Scan for the cell matching the given text and deliver its (X, Y) coordinate at center. 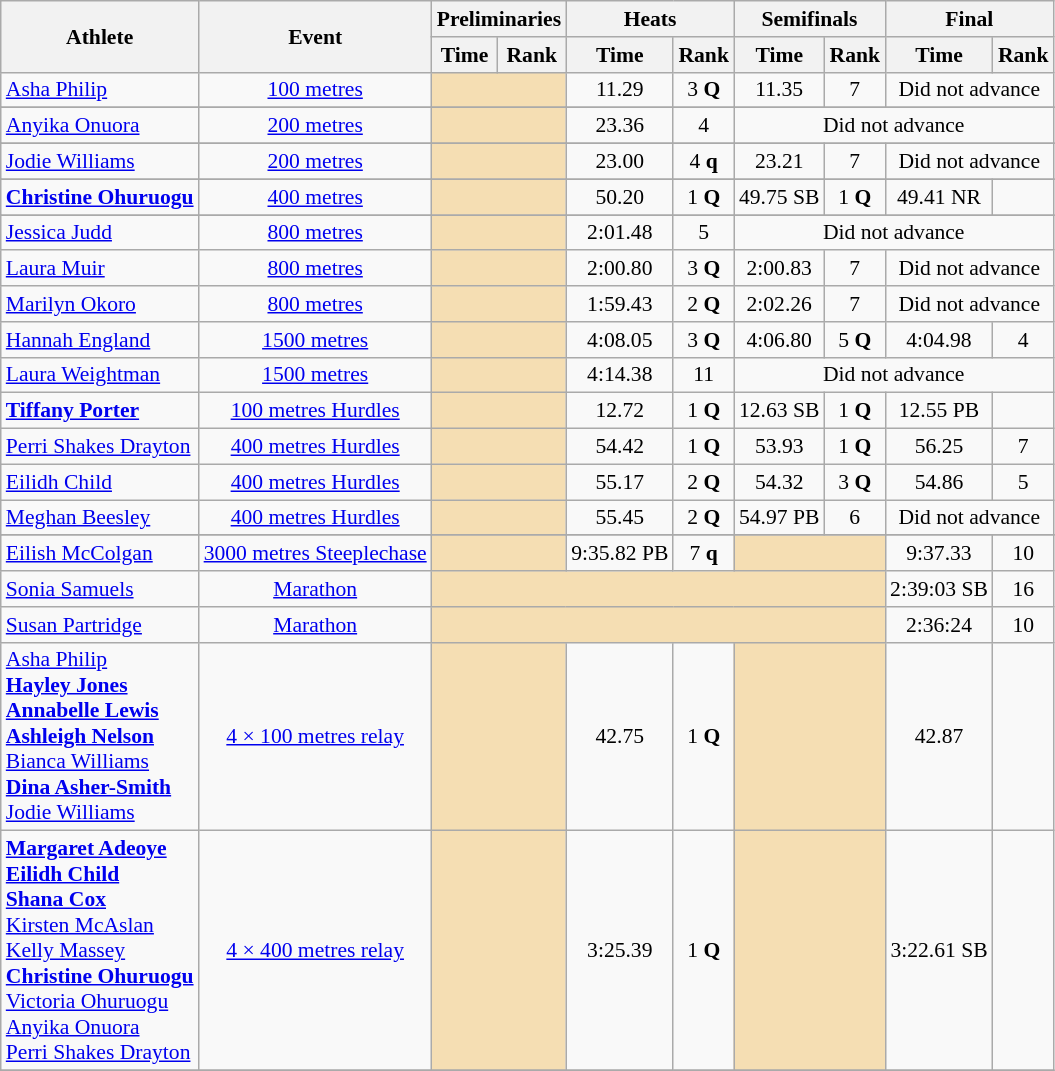
Eilish McColgan (100, 554)
54.97 PB (780, 518)
Event (316, 36)
Christine Ohuruogu (100, 197)
55.17 (620, 482)
Perri Shakes Drayton (100, 447)
11.29 (620, 90)
Eilidh Child (100, 482)
Final (969, 19)
Laura Muir (100, 269)
Meghan Beesley (100, 518)
12.55 PB (939, 411)
2:39:03 SB (939, 589)
Susan Partridge (100, 625)
3:25.39 (620, 951)
Asha Philip (100, 90)
12.63 SB (780, 411)
Margaret AdeoyeEilidh ChildShana CoxKirsten McAslanKelly MasseyChristine OhuruoguVictoria OhuruoguAnyika OnuoraPerri Shakes Drayton (100, 951)
4:14.38 (620, 375)
7 q (704, 554)
4:06.80 (780, 340)
2:00.80 (620, 269)
50.20 (620, 197)
23.00 (620, 162)
2:01.48 (620, 233)
Semifinals (810, 19)
3:22.61 SB (939, 951)
Hannah England (100, 340)
100 metres (316, 90)
23.36 (620, 126)
2:36:24 (939, 625)
49.41 NR (939, 197)
Anyika Onuora (100, 126)
4 × 100 metres relay (316, 736)
54.86 (939, 482)
42.87 (939, 736)
9:37.33 (939, 554)
Heats (650, 19)
54.32 (780, 482)
4 q (704, 162)
Tiffany Porter (100, 411)
49.75 SB (780, 197)
54.42 (620, 447)
4:04.98 (939, 340)
Jessica Judd (100, 233)
16 (1024, 589)
6 (854, 518)
9:35.82 PB (620, 554)
2:00.83 (780, 269)
2:02.26 (780, 304)
4:08.05 (620, 340)
400 metres (316, 197)
1:59.43 (620, 304)
11 (704, 375)
4 × 400 metres relay (316, 951)
Sonia Samuels (100, 589)
12.72 (620, 411)
100 metres Hurdles (316, 411)
11.35 (780, 90)
55.45 (620, 518)
5 Q (854, 340)
Jodie Williams (100, 162)
Athlete (100, 36)
3000 metres Steeplechase (316, 554)
56.25 (939, 447)
23.21 (780, 162)
53.93 (780, 447)
Laura Weightman (100, 375)
Preliminaries (499, 19)
42.75 (620, 736)
Marilyn Okoro (100, 304)
Asha PhilipHayley JonesAnnabelle LewisAshleigh NelsonBianca WilliamsDina Asher-SmithJodie Williams (100, 736)
